Capture the cell that displays the provided text and extract its (X, Y) central coordinate. 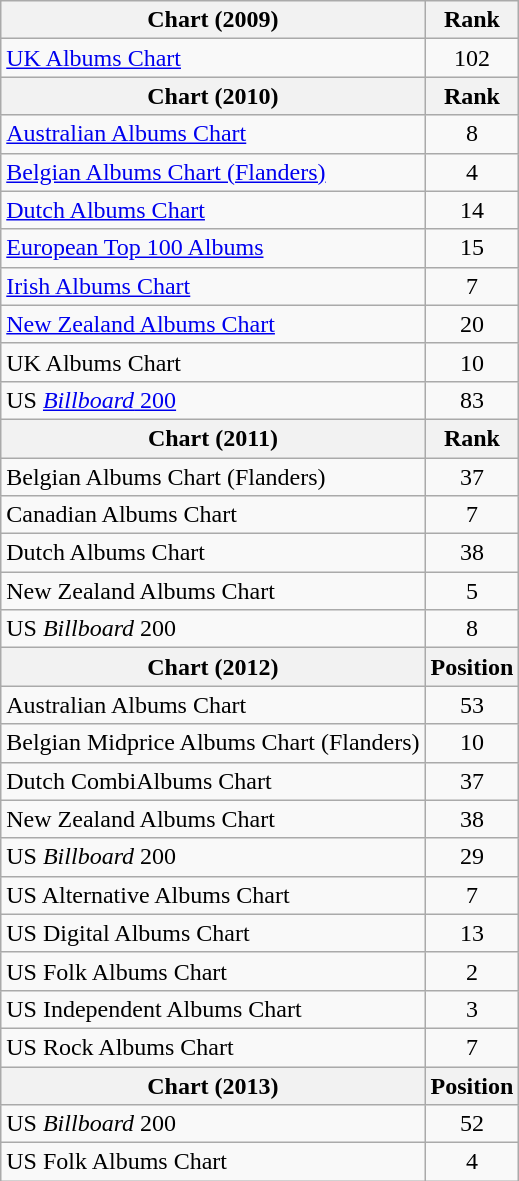
102 (472, 58)
20 (472, 324)
US Digital Albums Chart (213, 933)
Irish Albums Chart (213, 286)
83 (472, 400)
Chart (2009) (213, 20)
Chart (2013) (213, 1085)
29 (472, 857)
Dutch CombiAlbums Chart (213, 781)
Chart (2010) (213, 96)
15 (472, 248)
US Rock Albums Chart (213, 1047)
3 (472, 1009)
Canadian Albums Chart (213, 515)
5 (472, 591)
European Top 100 Albums (213, 248)
13 (472, 933)
US Independent Albums Chart (213, 1009)
14 (472, 210)
Belgian Midprice Albums Chart (Flanders) (213, 743)
Chart (2011) (213, 438)
53 (472, 705)
2 (472, 971)
Chart (2012) (213, 667)
52 (472, 1124)
US Alternative Albums Chart (213, 895)
